Output the [x, y] coordinate of the center of the cell containing the given text.  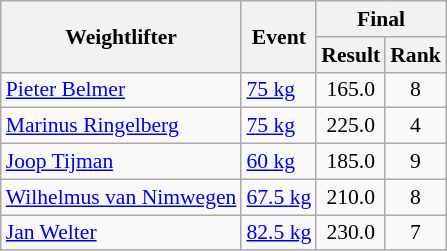
Final [380, 19]
Joop Tijman [122, 162]
Pieter Belmer [122, 90]
230.0 [350, 233]
225.0 [350, 126]
9 [416, 162]
82.5 kg [278, 233]
Rank [416, 55]
185.0 [350, 162]
210.0 [350, 197]
Weightlifter [122, 36]
Marinus Ringelberg [122, 126]
4 [416, 126]
Wilhelmus van Nimwegen [122, 197]
7 [416, 233]
Event [278, 36]
165.0 [350, 90]
Result [350, 55]
60 kg [278, 162]
67.5 kg [278, 197]
Jan Welter [122, 233]
